Output the (X, Y) coordinate of the center of the cell containing the given text.  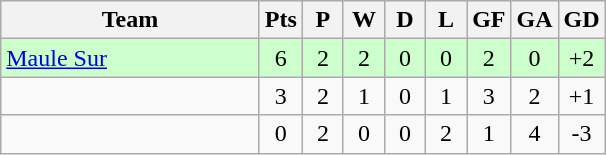
4 (534, 134)
Team (130, 20)
GF (489, 20)
+2 (582, 58)
D (404, 20)
GD (582, 20)
W (364, 20)
+1 (582, 96)
Pts (280, 20)
Maule Sur (130, 58)
GA (534, 20)
L (446, 20)
6 (280, 58)
P (322, 20)
-3 (582, 134)
